For the text-containing cell, return its midpoint in (x, y) coordinate format. 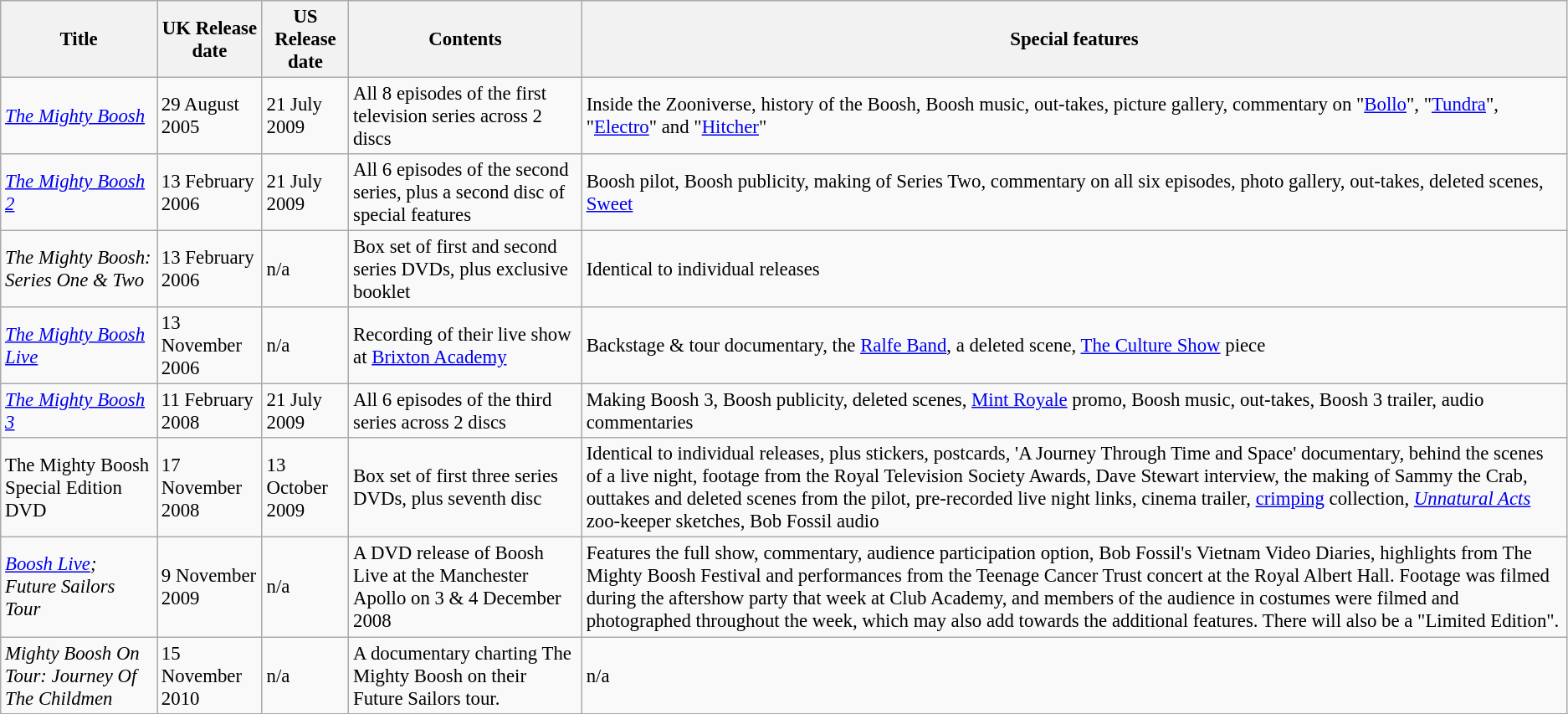
All 6 episodes of the third series across 2 discs (465, 412)
US Release date (305, 39)
The Mighty Boosh (79, 116)
The Mighty Boosh Special Edition DVD (79, 489)
Making Boosh 3, Boosh publicity, deleted scenes, Mint Royale promo, Boosh music, out-takes, Boosh 3 trailer, audio commentaries (1074, 412)
Identical to individual releases (1074, 270)
Special features (1074, 39)
The Mighty Boosh 2 (79, 193)
Title (79, 39)
UK Release date (210, 39)
Inside the Zooniverse, history of the Boosh, Boosh music, out-takes, picture gallery, commentary on "Bollo", "Tundra", "Electro" and "Hitcher" (1074, 116)
All 6 episodes of the second series, plus a second disc of special features (465, 193)
All 8 episodes of the first television series across 2 discs (465, 116)
Recording of their live show at Brixton Academy (465, 346)
9 November 2009 (210, 588)
Contents (465, 39)
17 November 2008 (210, 489)
29 August 2005 (210, 116)
13 October 2009 (305, 489)
15 November 2010 (210, 675)
Boosh pilot, Boosh publicity, making of Series Two, commentary on all six episodes, photo gallery, out-takes, deleted scenes, Sweet (1074, 193)
The Mighty Boosh Live (79, 346)
Box set of first three series DVDs, plus seventh disc (465, 489)
The Mighty Boosh: Series One & Two (79, 270)
Backstage & tour documentary, the Ralfe Band, a deleted scene, The Culture Show piece (1074, 346)
Mighty Boosh On Tour: Journey Of The Childmen (79, 675)
13 November 2006 (210, 346)
The Mighty Boosh 3 (79, 412)
Box set of first and second series DVDs, plus exclusive booklet (465, 270)
11 February 2008 (210, 412)
Boosh Live; Future Sailors Tour (79, 588)
A DVD release of Boosh Live at the Manchester Apollo on 3 & 4 December 2008 (465, 588)
A documentary charting The Mighty Boosh on their Future Sailors tour. (465, 675)
